Determine the [X, Y] coordinate at the center of the cell enclosing the given text.  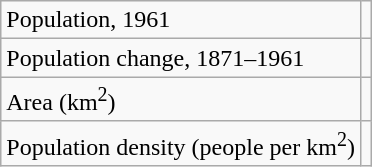
Population change, 1871–1961 [181, 58]
Population, 1961 [181, 20]
Area (km2) [181, 100]
Population density (people per km2) [181, 144]
